From the cell containing the given text, extract its center point as (X, Y) coordinate. 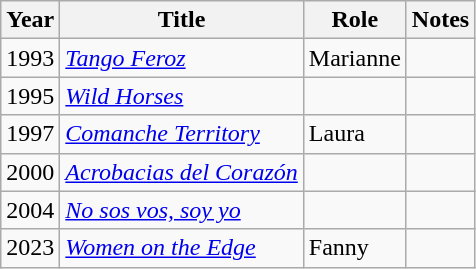
Notes (440, 20)
1993 (30, 58)
Acrobacias del Corazón (182, 172)
Title (182, 20)
Comanche Territory (182, 134)
Year (30, 20)
2023 (30, 248)
Marianne (354, 58)
Role (354, 20)
Wild Horses (182, 96)
Women on the Edge (182, 248)
2000 (30, 172)
1995 (30, 96)
Tango Feroz (182, 58)
2004 (30, 210)
1997 (30, 134)
No sos vos, soy yo (182, 210)
Fanny (354, 248)
Laura (354, 134)
